Locate the cell with the specified text and output its (x, y) center coordinate. 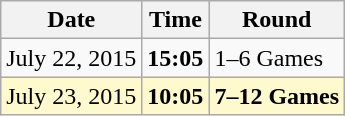
July 23, 2015 (72, 96)
July 22, 2015 (72, 58)
Round (277, 20)
10:05 (176, 96)
1–6 Games (277, 58)
Time (176, 20)
15:05 (176, 58)
Date (72, 20)
7–12 Games (277, 96)
